From the cell containing the given text, extract its center point as (x, y) coordinate. 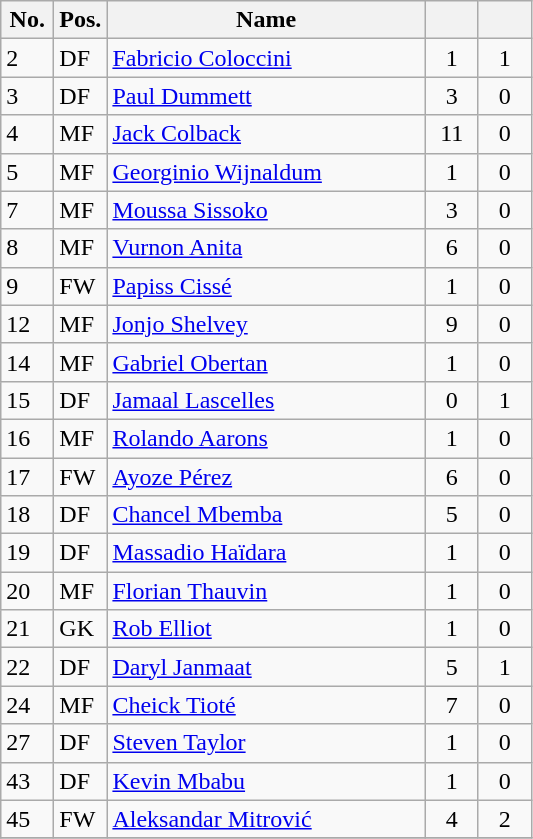
45 (28, 819)
Florian Thauvin (266, 591)
Jack Colback (266, 134)
21 (28, 629)
20 (28, 591)
Daryl Janmaat (266, 667)
Chancel Mbemba (266, 515)
Gabriel Obertan (266, 362)
Moussa Sissoko (266, 210)
Rolando Aarons (266, 438)
11 (452, 134)
14 (28, 362)
Name (266, 20)
Ayoze Pérez (266, 477)
Rob Elliot (266, 629)
17 (28, 477)
Fabricio Coloccini (266, 58)
Paul Dummett (266, 96)
Vurnon Anita (266, 248)
43 (28, 781)
Pos. (80, 20)
GK (80, 629)
Georginio Wijnaldum (266, 172)
Steven Taylor (266, 743)
Jamaal Lascelles (266, 400)
No. (28, 20)
Aleksandar Mitrović (266, 819)
19 (28, 553)
Massadio Haïdara (266, 553)
8 (28, 248)
Papiss Cissé (266, 286)
24 (28, 705)
18 (28, 515)
Kevin Mbabu (266, 781)
27 (28, 743)
Jonjo Shelvey (266, 324)
Cheick Tioté (266, 705)
12 (28, 324)
15 (28, 400)
16 (28, 438)
22 (28, 667)
